Return the (x, y) coordinate for the center point of the cell that contains the specified text.  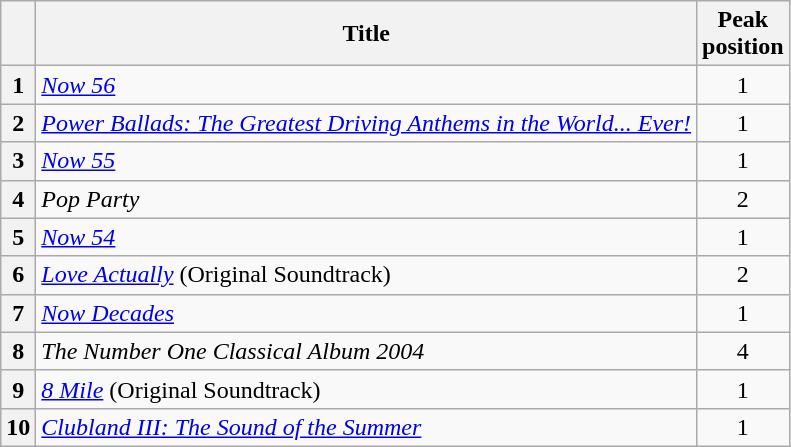
Now 56 (366, 85)
Pop Party (366, 199)
3 (18, 161)
8 (18, 351)
Peakposition (743, 34)
The Number One Classical Album 2004 (366, 351)
5 (18, 237)
Love Actually (Original Soundtrack) (366, 275)
Now Decades (366, 313)
7 (18, 313)
8 Mile (Original Soundtrack) (366, 389)
Power Ballads: The Greatest Driving Anthems in the World... Ever! (366, 123)
6 (18, 275)
Clubland III: The Sound of the Summer (366, 427)
Now 55 (366, 161)
Now 54 (366, 237)
Title (366, 34)
9 (18, 389)
10 (18, 427)
